From the cell containing the given text, extract its center point as (x, y) coordinate. 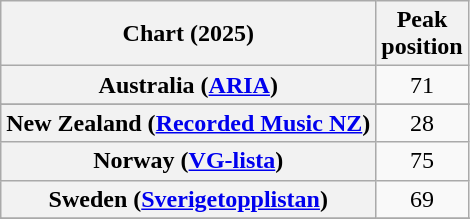
New Zealand (Recorded Music NZ) (188, 123)
Norway (VG-lista) (188, 161)
75 (422, 161)
Peakposition (422, 34)
28 (422, 123)
69 (422, 199)
Chart (2025) (188, 34)
Australia (ARIA) (188, 85)
71 (422, 85)
Sweden (Sverigetopplistan) (188, 199)
